From the cell containing the given text, extract its center point as (X, Y) coordinate. 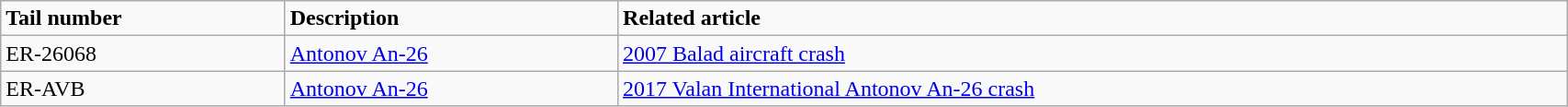
2017 Valan International Antonov An-26 crash (1093, 89)
2007 Balad aircraft crash (1093, 53)
Related article (1093, 18)
Tail number (143, 18)
ER-AVB (143, 89)
Description (451, 18)
ER-26068 (143, 53)
